Scan for the cell matching the given text and deliver its (X, Y) coordinate at center. 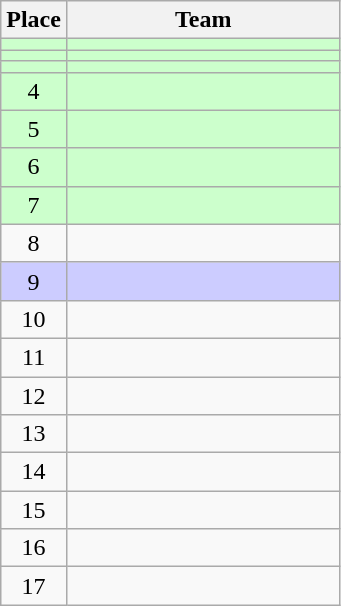
5 (34, 129)
11 (34, 357)
8 (34, 243)
15 (34, 510)
6 (34, 167)
Team (203, 20)
12 (34, 395)
14 (34, 472)
7 (34, 205)
10 (34, 319)
17 (34, 586)
9 (34, 281)
16 (34, 548)
13 (34, 434)
Place (34, 20)
4 (34, 91)
